Return the [x, y] coordinate for the center point of the cell that contains the specified text.  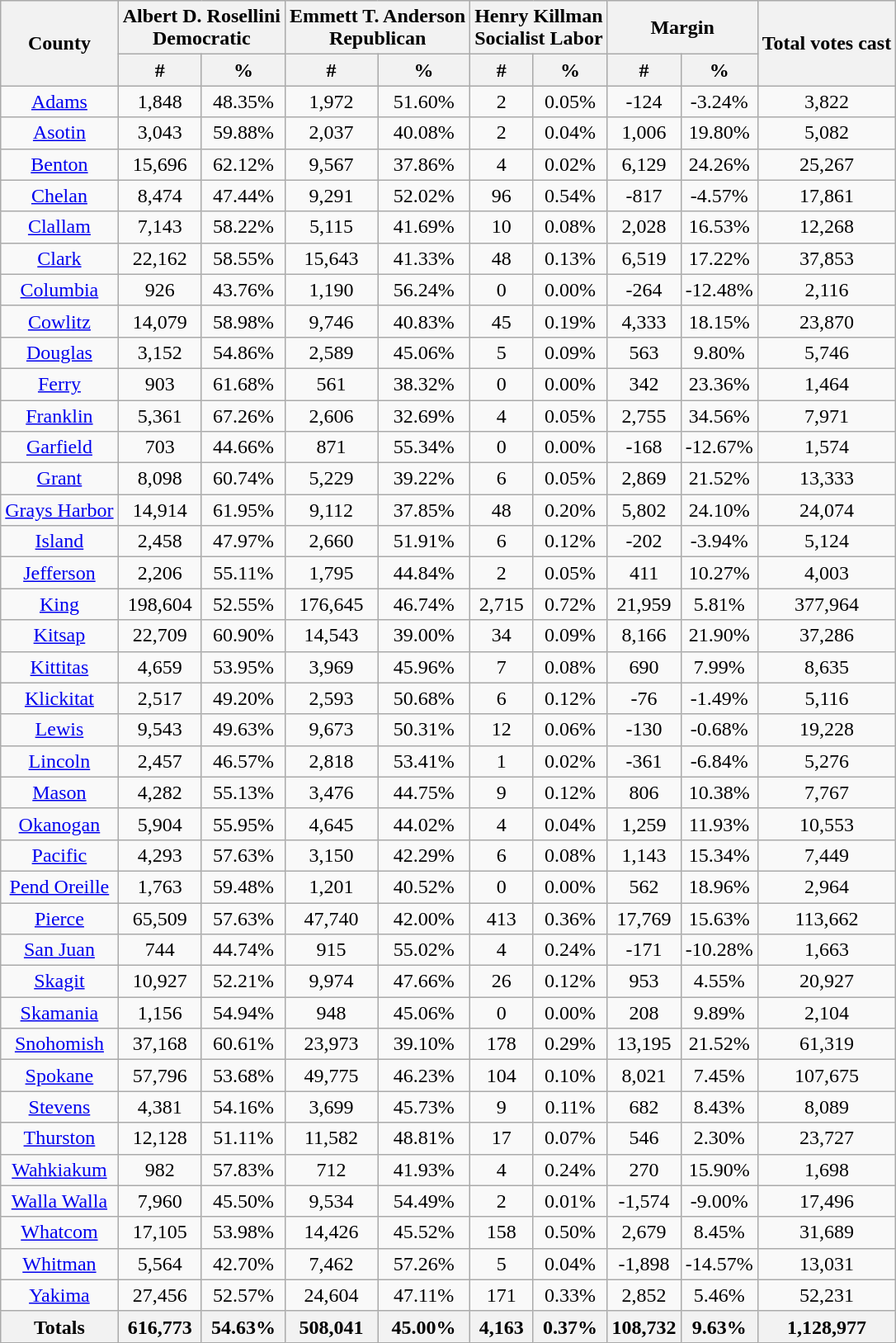
Skamania [59, 1013]
13,031 [827, 1264]
2,755 [644, 415]
23,870 [827, 321]
2,679 [644, 1232]
7,767 [827, 792]
49.63% [243, 730]
8,089 [827, 1107]
10 [502, 227]
0.50% [570, 1232]
0.33% [570, 1295]
948 [331, 1013]
2,028 [644, 227]
-6.84% [719, 761]
561 [331, 384]
17,105 [160, 1232]
61,319 [827, 1044]
42.70% [243, 1264]
51.60% [424, 102]
Henry KillmanSocialist Labor [539, 28]
2,818 [331, 761]
59.48% [243, 887]
12 [502, 730]
-1,574 [644, 1201]
2,715 [502, 604]
Total votes cast [827, 43]
19,228 [827, 730]
52.21% [243, 981]
413 [502, 919]
Douglas [59, 352]
5,082 [827, 133]
Adams [59, 102]
1,190 [331, 290]
5,802 [644, 510]
0.36% [570, 919]
616,773 [160, 1326]
58.55% [243, 258]
508,041 [331, 1326]
27,456 [160, 1295]
Pierce [59, 919]
54.63% [243, 1326]
7.45% [719, 1076]
24,604 [331, 1295]
7,143 [160, 227]
44.02% [424, 824]
3,043 [160, 133]
9,112 [331, 510]
8,166 [644, 636]
Wahkiakum [59, 1170]
Columbia [59, 290]
18.15% [719, 321]
52.57% [243, 1295]
Lewis [59, 730]
-76 [644, 698]
953 [644, 981]
-124 [644, 102]
39.22% [424, 479]
14,914 [160, 510]
Skagit [59, 981]
9,974 [331, 981]
1,143 [644, 855]
Mason [59, 792]
9,534 [331, 1201]
24,074 [827, 510]
60.74% [243, 479]
40.83% [424, 321]
Lincoln [59, 761]
16.53% [719, 227]
54.86% [243, 352]
60.61% [243, 1044]
Garfield [59, 447]
682 [644, 1107]
Franklin [59, 415]
44.84% [424, 573]
53.68% [243, 1076]
0.37% [570, 1326]
47.44% [243, 196]
21.90% [719, 636]
44.74% [243, 950]
-361 [644, 761]
926 [160, 290]
0.10% [570, 1076]
-202 [644, 541]
Klickitat [59, 698]
45.00% [424, 1326]
1,848 [160, 102]
19.80% [719, 133]
Okanogan [59, 824]
2.30% [719, 1138]
5.81% [719, 604]
53.95% [243, 667]
Kittitas [59, 667]
-168 [644, 447]
1,574 [827, 447]
Whitman [59, 1264]
0.07% [570, 1138]
171 [502, 1295]
54.49% [424, 1201]
Benton [59, 164]
14,543 [331, 636]
Spokane [59, 1076]
563 [644, 352]
Clallam [59, 227]
46.23% [424, 1076]
Grays Harbor [59, 510]
38.32% [424, 384]
377,964 [827, 604]
-9.00% [719, 1201]
5,564 [160, 1264]
8.43% [719, 1107]
4,333 [644, 321]
5,361 [160, 415]
0.20% [570, 510]
1,201 [331, 887]
41.69% [424, 227]
8,021 [644, 1076]
6,519 [644, 258]
9,746 [331, 321]
13,333 [827, 479]
31,689 [827, 1232]
41.93% [424, 1170]
Margin [682, 28]
1,663 [827, 950]
45.52% [424, 1232]
9.63% [719, 1326]
3,969 [331, 667]
4.55% [719, 981]
14,079 [160, 321]
61.95% [243, 510]
4,293 [160, 855]
59.88% [243, 133]
Ferry [59, 384]
12,128 [160, 1138]
3,699 [331, 1107]
58.22% [243, 227]
546 [644, 1138]
47,740 [331, 919]
7,960 [160, 1201]
23.36% [719, 384]
Pend Oreille [59, 887]
50.31% [424, 730]
62.12% [243, 164]
176,645 [331, 604]
-0.68% [719, 730]
45 [502, 321]
1,156 [160, 1013]
107,675 [827, 1076]
42.00% [424, 919]
18.96% [719, 887]
7,449 [827, 855]
2,037 [331, 133]
55.11% [243, 573]
3,152 [160, 352]
Stevens [59, 1107]
57.26% [424, 1264]
26 [502, 981]
Walla Walla [59, 1201]
55.34% [424, 447]
11.93% [719, 824]
55.95% [243, 824]
3,476 [331, 792]
61.68% [243, 384]
178 [502, 1044]
562 [644, 887]
-3.24% [719, 102]
15.90% [719, 1170]
-1.49% [719, 698]
5,746 [827, 352]
2,869 [644, 479]
10,553 [827, 824]
2,517 [160, 698]
55.13% [243, 792]
49,775 [331, 1076]
47.97% [243, 541]
22,709 [160, 636]
24.10% [719, 510]
703 [160, 447]
Jefferson [59, 573]
-3.94% [719, 541]
Clark [59, 258]
8,474 [160, 196]
50.68% [424, 698]
11,582 [331, 1138]
6,129 [644, 164]
1,972 [331, 102]
15,643 [331, 258]
108,732 [644, 1326]
5,116 [827, 698]
55.02% [424, 950]
-4.57% [719, 196]
52.55% [243, 604]
52,231 [827, 1295]
Thurston [59, 1138]
60.90% [243, 636]
51.91% [424, 541]
342 [644, 384]
17,769 [644, 919]
45.73% [424, 1107]
8,635 [827, 667]
2,206 [160, 573]
5,276 [827, 761]
1 [502, 761]
49.20% [243, 698]
208 [644, 1013]
42.29% [424, 855]
34 [502, 636]
0.13% [570, 258]
2,589 [331, 352]
39.10% [424, 1044]
915 [331, 950]
982 [160, 1170]
56.24% [424, 290]
5.46% [719, 1295]
1,259 [644, 824]
113,662 [827, 919]
10.38% [719, 792]
744 [160, 950]
57.83% [243, 1170]
2,606 [331, 415]
690 [644, 667]
104 [502, 1076]
0.06% [570, 730]
San Juan [59, 950]
7,462 [331, 1264]
-264 [644, 290]
0.19% [570, 321]
4,282 [160, 792]
34.56% [719, 415]
9.89% [719, 1013]
58.98% [243, 321]
7 [502, 667]
Whatcom [59, 1232]
51.11% [243, 1138]
2,116 [827, 290]
Asotin [59, 133]
Yakima [59, 1295]
17.22% [719, 258]
158 [502, 1232]
2,964 [827, 887]
25,267 [827, 164]
3,150 [331, 855]
37.86% [424, 164]
46.57% [243, 761]
Cowlitz [59, 321]
23,727 [827, 1138]
Pacific [59, 855]
0.01% [570, 1201]
County [59, 43]
47.11% [424, 1295]
22,162 [160, 258]
47.66% [424, 981]
4,003 [827, 573]
5,229 [331, 479]
1,006 [644, 133]
39.00% [424, 636]
48.35% [243, 102]
1,464 [827, 384]
712 [331, 1170]
0.54% [570, 196]
9,543 [160, 730]
5,124 [827, 541]
Snohomish [59, 1044]
65,509 [160, 919]
5,904 [160, 824]
2,852 [644, 1295]
15,696 [160, 164]
45.50% [243, 1201]
-817 [644, 196]
Totals [59, 1326]
45.96% [424, 667]
17,861 [827, 196]
1,128,977 [827, 1326]
0.29% [570, 1044]
4,645 [331, 824]
2,660 [331, 541]
King [59, 604]
Emmett T. AndersonRepublican [377, 28]
13,195 [644, 1044]
411 [644, 573]
37,853 [827, 258]
48.81% [424, 1138]
54.94% [243, 1013]
7.99% [719, 667]
2,457 [160, 761]
20,927 [827, 981]
7,971 [827, 415]
40.52% [424, 887]
54.16% [243, 1107]
12,268 [827, 227]
-14.57% [719, 1264]
53.98% [243, 1232]
198,604 [160, 604]
21,959 [644, 604]
2,593 [331, 698]
-171 [644, 950]
67.26% [243, 415]
15.63% [719, 919]
1,795 [331, 573]
14,426 [331, 1232]
-1,898 [644, 1264]
53.41% [424, 761]
5,115 [331, 227]
Island [59, 541]
-10.28% [719, 950]
Grant [59, 479]
0.72% [570, 604]
10.27% [719, 573]
9,291 [331, 196]
17,496 [827, 1201]
Kitsap [59, 636]
44.66% [243, 447]
57,796 [160, 1076]
9.80% [719, 352]
4,381 [160, 1107]
96 [502, 196]
4,163 [502, 1326]
17 [502, 1138]
Chelan [59, 196]
270 [644, 1170]
37.85% [424, 510]
871 [331, 447]
37,168 [160, 1044]
41.33% [424, 258]
4,659 [160, 667]
32.69% [424, 415]
Albert D. RoselliniDemocratic [201, 28]
2,458 [160, 541]
0.11% [570, 1107]
8.45% [719, 1232]
8,098 [160, 479]
9,673 [331, 730]
10,927 [160, 981]
903 [160, 384]
806 [644, 792]
23,973 [331, 1044]
3,822 [827, 102]
2,104 [827, 1013]
-12.67% [719, 447]
9,567 [331, 164]
37,286 [827, 636]
1,698 [827, 1170]
46.74% [424, 604]
24.26% [719, 164]
1,763 [160, 887]
40.08% [424, 133]
43.76% [243, 290]
44.75% [424, 792]
-12.48% [719, 290]
52.02% [424, 196]
-130 [644, 730]
15.34% [719, 855]
